Locate the cell with the specified text and output its [X, Y] center coordinate. 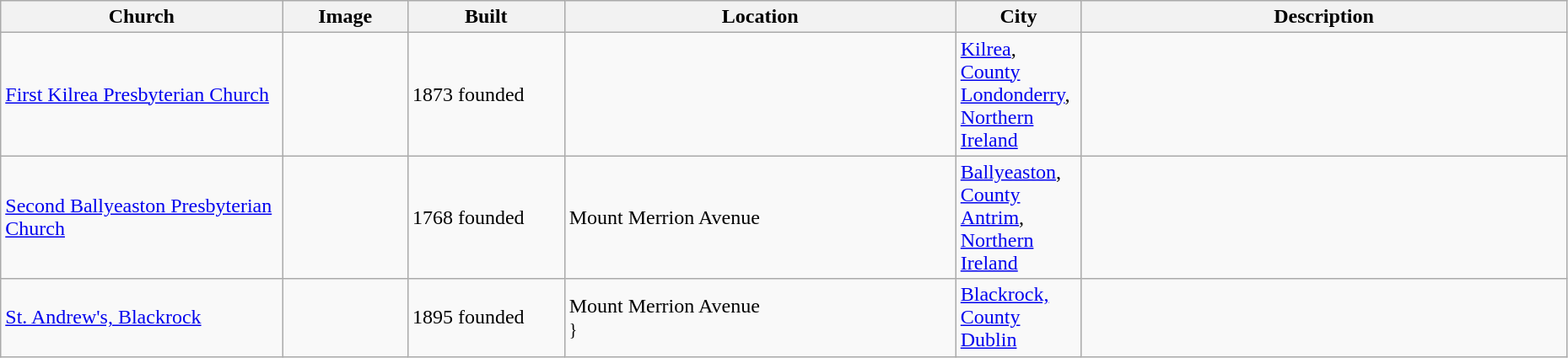
City [1019, 17]
Church [142, 17]
St. Andrew's, Blackrock [142, 318]
Built [486, 17]
Mount Merrion Avenue} [760, 318]
1873 founded [486, 94]
Location [760, 17]
Image [346, 17]
1768 founded [486, 217]
First Kilrea Presbyterian Church [142, 94]
Blackrock, County Dublin [1019, 318]
Mount Merrion Avenue [760, 217]
1895 founded [486, 318]
Description [1324, 17]
Second Ballyeaston Presbyterian Church [142, 217]
Ballyeaston, County Antrim, Northern Ireland [1019, 217]
Kilrea, County Londonderry, Northern Ireland [1019, 94]
